Pinpoint the cell where the given text exists, returning its [X, Y] midpoint coordinate. 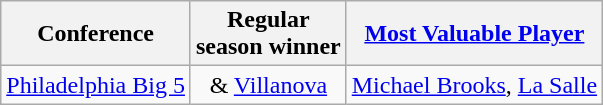
Conference [96, 34]
& Villanova [268, 85]
Philadelphia Big 5 [96, 85]
Michael Brooks, La Salle [474, 85]
Regular season winner [268, 34]
Most Valuable Player [474, 34]
